Search for the cell housing the specified text and yield its (X, Y) center coordinate. 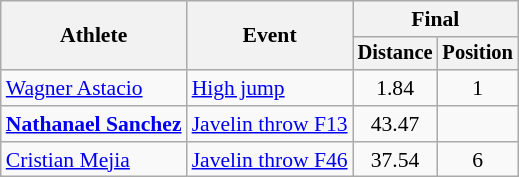
Wagner Astacio (94, 88)
1 (478, 88)
Position (478, 54)
Event (270, 36)
Nathanael Sanchez (94, 124)
1.84 (396, 88)
43.47 (396, 124)
Distance (396, 54)
High jump (270, 88)
Final (436, 19)
Athlete (94, 36)
Javelin throw F13 (270, 124)
